Determine the [X, Y] coordinate at the center of the cell enclosing the given text.  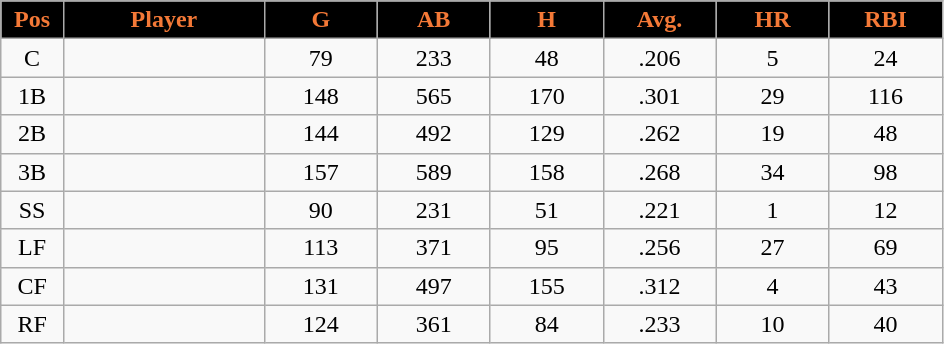
95 [546, 248]
1B [32, 96]
90 [320, 210]
27 [772, 248]
51 [546, 210]
29 [772, 96]
170 [546, 96]
.262 [660, 134]
492 [434, 134]
1 [772, 210]
144 [320, 134]
40 [886, 324]
131 [320, 286]
.256 [660, 248]
98 [886, 172]
.312 [660, 286]
.301 [660, 96]
158 [546, 172]
Pos [32, 20]
12 [886, 210]
2B [32, 134]
84 [546, 324]
Player [164, 20]
.206 [660, 58]
361 [434, 324]
LF [32, 248]
233 [434, 58]
.268 [660, 172]
CF [32, 286]
3B [32, 172]
SS [32, 210]
24 [886, 58]
129 [546, 134]
589 [434, 172]
G [320, 20]
157 [320, 172]
79 [320, 58]
124 [320, 324]
Avg. [660, 20]
155 [546, 286]
69 [886, 248]
H [546, 20]
43 [886, 286]
371 [434, 248]
148 [320, 96]
116 [886, 96]
565 [434, 96]
.221 [660, 210]
.233 [660, 324]
4 [772, 286]
10 [772, 324]
HR [772, 20]
497 [434, 286]
19 [772, 134]
RBI [886, 20]
113 [320, 248]
231 [434, 210]
C [32, 58]
34 [772, 172]
RF [32, 324]
AB [434, 20]
5 [772, 58]
